From the cell containing the given text, extract its center point as [x, y] coordinate. 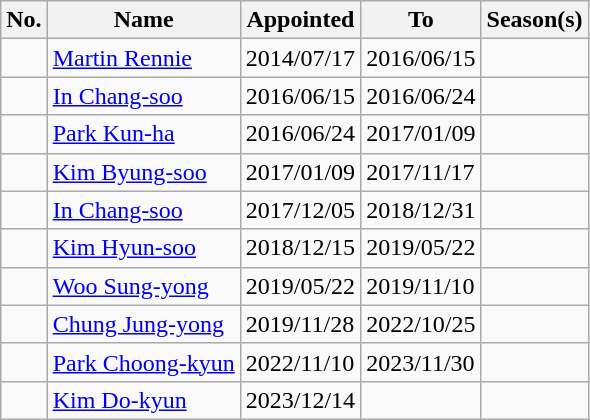
No. [24, 20]
2018/12/15 [300, 248]
Park Kun-ha [144, 134]
2023/11/30 [421, 362]
2022/10/25 [421, 324]
Park Choong-kyun [144, 362]
Martin Rennie [144, 58]
2023/12/14 [300, 400]
2017/11/17 [421, 172]
2022/11/10 [300, 362]
2014/07/17 [300, 58]
Kim Do-kyun [144, 400]
Appointed [300, 20]
Chung Jung-yong [144, 324]
2018/12/31 [421, 210]
Woo Sung-yong [144, 286]
Kim Byung-soo [144, 172]
2019/11/10 [421, 286]
2017/12/05 [300, 210]
To [421, 20]
Season(s) [534, 20]
Kim Hyun-soo [144, 248]
2019/11/28 [300, 324]
Name [144, 20]
